Determine the [x, y] coordinate at the center of the cell enclosing the given text.  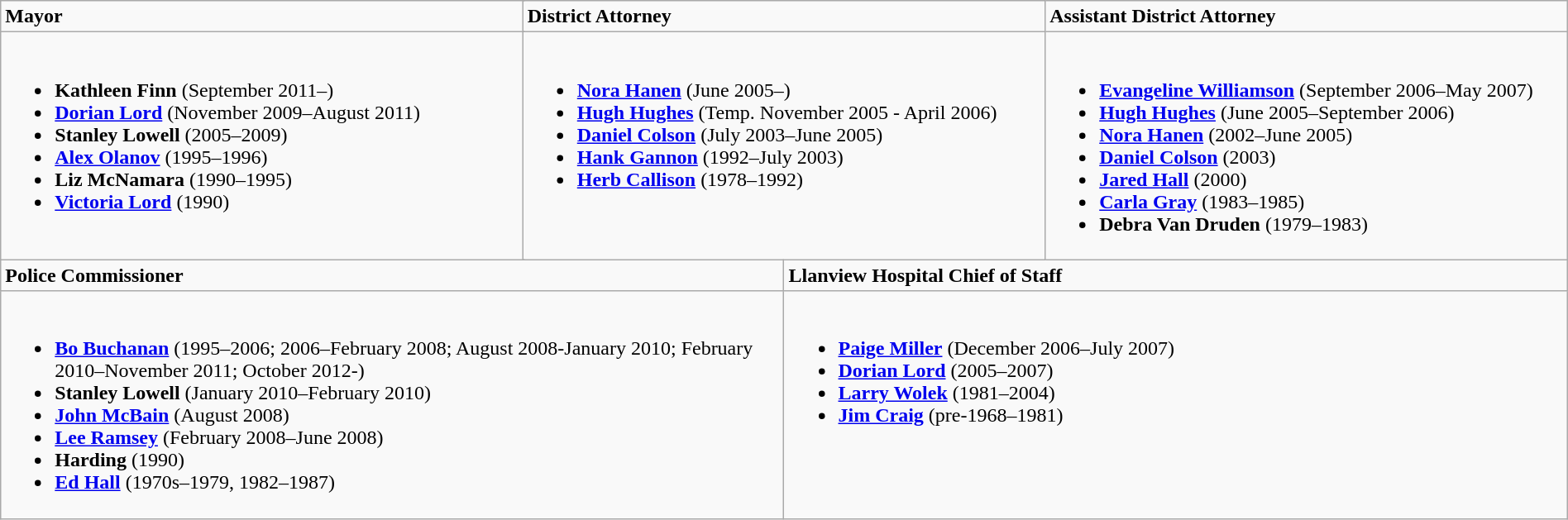
Assistant District Attorney [1307, 17]
Paige Miller (December 2006–July 2007)Dorian Lord (2005–2007)Larry Wolek (1981–2004)Jim Craig (pre-1968–1981) [1176, 405]
Llanview Hospital Chief of Staff [1176, 275]
District Attorney [784, 17]
Mayor [262, 17]
Police Commissioner [392, 275]
